Scan for the cell matching the given text and deliver its [x, y] coordinate at center. 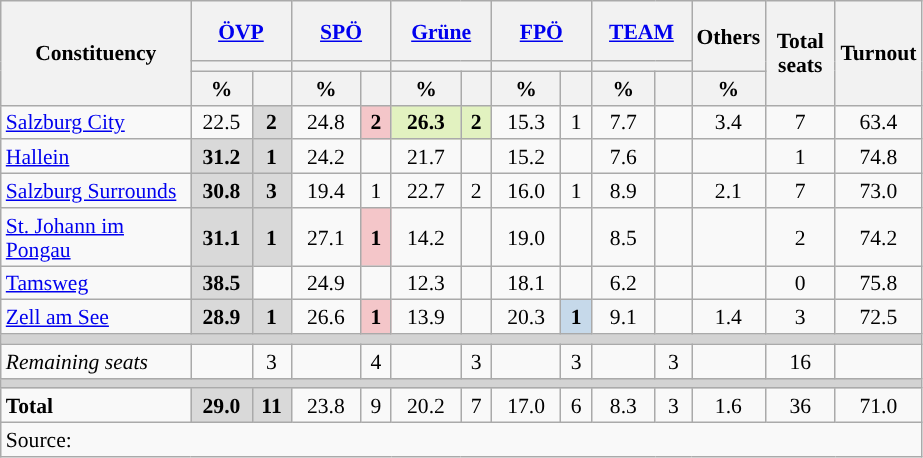
26.3 [426, 122]
Remaining seats [96, 361]
9 [376, 406]
74.8 [878, 157]
4 [376, 361]
27.1 [326, 237]
63.4 [878, 122]
TEAM [641, 31]
38.5 [222, 283]
19.0 [526, 237]
Others [729, 36]
23.8 [326, 406]
3.4 [729, 122]
31.2 [222, 157]
Salzburg Surrounds [96, 191]
13.9 [426, 317]
Tamsweg [96, 283]
0 [800, 283]
Salzburg City [96, 122]
6.2 [623, 283]
11 [272, 406]
Grüne [441, 31]
8.9 [623, 191]
21.7 [426, 157]
15.2 [526, 157]
7.7 [623, 122]
36 [800, 406]
Total [96, 406]
8.5 [623, 237]
FPÖ [541, 31]
26.6 [326, 317]
17.0 [526, 406]
14.2 [426, 237]
22.5 [222, 122]
6 [576, 406]
SPÖ [341, 31]
18.1 [526, 283]
73.0 [878, 191]
28.9 [222, 317]
74.2 [878, 237]
1.6 [729, 406]
Hallein [96, 157]
24.9 [326, 283]
16 [800, 361]
St. Johann im Pongau [96, 237]
29.0 [222, 406]
72.5 [878, 317]
9.1 [623, 317]
Turnout [878, 53]
12.3 [426, 283]
ÖVP [241, 31]
20.2 [426, 406]
8.3 [623, 406]
16.0 [526, 191]
15.3 [526, 122]
30.8 [222, 191]
20.3 [526, 317]
24.8 [326, 122]
24.2 [326, 157]
1.4 [729, 317]
75.8 [878, 283]
Totalseats [800, 53]
71.0 [878, 406]
7.6 [623, 157]
Zell am See [96, 317]
2.1 [729, 191]
31.1 [222, 237]
Source: [462, 440]
19.4 [326, 191]
Constituency [96, 53]
22.7 [426, 191]
